Provide the (x, y) coordinate of the cell's center where the given text is located.  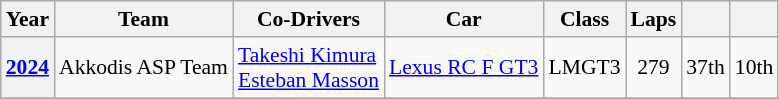
2024 (28, 68)
Team (144, 19)
Takeshi Kimura Esteban Masson (308, 68)
Akkodis ASP Team (144, 68)
37th (706, 68)
Year (28, 19)
Co-Drivers (308, 19)
Class (584, 19)
279 (654, 68)
10th (754, 68)
Lexus RC F GT3 (464, 68)
LMGT3 (584, 68)
Car (464, 19)
Laps (654, 19)
